For the text-containing cell, return its midpoint in (x, y) coordinate format. 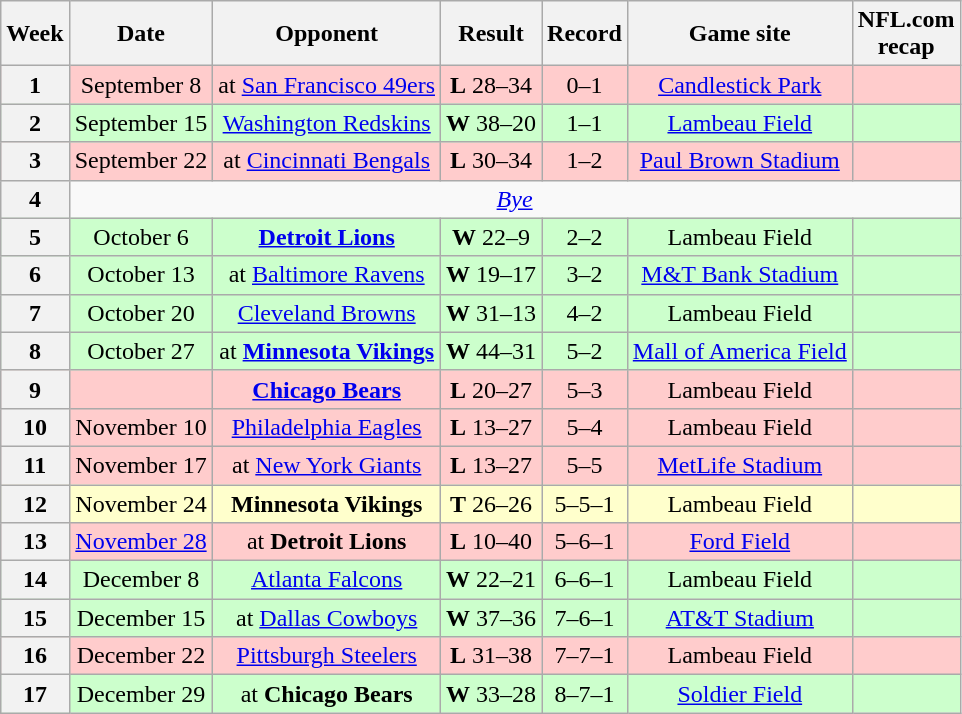
September 8 (141, 85)
W 22–21 (492, 580)
Washington Redskins (327, 123)
16 (35, 656)
October 20 (141, 313)
Game site (740, 34)
October 6 (141, 237)
1–1 (585, 123)
November 24 (141, 503)
3 (35, 161)
Bye (514, 199)
12 (35, 503)
December 29 (141, 694)
September 15 (141, 123)
at Chicago Bears (327, 694)
October 27 (141, 351)
6–6–1 (585, 580)
Result (492, 34)
4 (35, 199)
L 28–34 (492, 85)
Cleveland Browns (327, 313)
Detroit Lions (327, 237)
15 (35, 618)
November 28 (141, 542)
Philadelphia Eagles (327, 427)
Record (585, 34)
December 15 (141, 618)
Candlestick Park (740, 85)
5 (35, 237)
NFL.comrecap (906, 34)
Minnesota Vikings (327, 503)
AT&T Stadium (740, 618)
5–5–1 (585, 503)
7 (35, 313)
5–4 (585, 427)
December 8 (141, 580)
W 37–36 (492, 618)
at Baltimore Ravens (327, 275)
W 33–28 (492, 694)
Soldier Field (740, 694)
1 (35, 85)
Ford Field (740, 542)
11 (35, 465)
6 (35, 275)
at Dallas Cowboys (327, 618)
Mall of America Field (740, 351)
5–2 (585, 351)
14 (35, 580)
T 26–26 (492, 503)
W 19–17 (492, 275)
Week (35, 34)
December 22 (141, 656)
5–3 (585, 389)
Date (141, 34)
L 30–34 (492, 161)
at San Francisco 49ers (327, 85)
November 17 (141, 465)
1–2 (585, 161)
W 31–13 (492, 313)
at Cincinnati Bengals (327, 161)
Atlanta Falcons (327, 580)
Paul Brown Stadium (740, 161)
Opponent (327, 34)
M&T Bank Stadium (740, 275)
7–6–1 (585, 618)
Pittsburgh Steelers (327, 656)
0–1 (585, 85)
2 (35, 123)
September 22 (141, 161)
5–6–1 (585, 542)
October 13 (141, 275)
L 31–38 (492, 656)
17 (35, 694)
5–5 (585, 465)
W 22–9 (492, 237)
7–7–1 (585, 656)
2–2 (585, 237)
at New York Giants (327, 465)
L 10–40 (492, 542)
10 (35, 427)
W 44–31 (492, 351)
9 (35, 389)
Chicago Bears (327, 389)
13 (35, 542)
W 38–20 (492, 123)
November 10 (141, 427)
8 (35, 351)
at Detroit Lions (327, 542)
MetLife Stadium (740, 465)
3–2 (585, 275)
4–2 (585, 313)
L 20–27 (492, 389)
8–7–1 (585, 694)
at Minnesota Vikings (327, 351)
